Detect which cell encompasses the target text, then output its [X, Y] center coordinate. 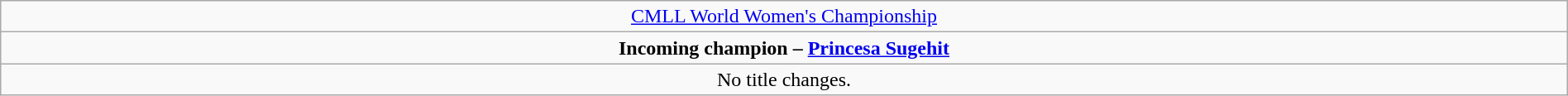
No title changes. [784, 79]
Incoming champion – Princesa Sugehit [784, 48]
CMLL World Women's Championship [784, 17]
